Identify which cell holds the provided text, then report its (x, y) central coordinate. 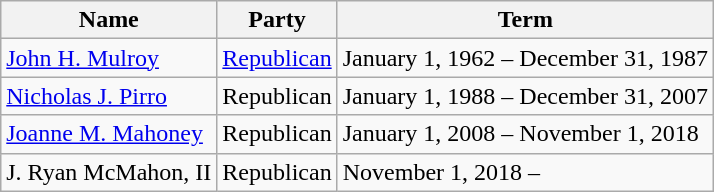
Joanne M. Mahoney (109, 134)
Name (109, 20)
November 1, 2018 – (525, 172)
Term (525, 20)
January 1, 2008 – November 1, 2018 (525, 134)
John H. Mulroy (109, 58)
January 1, 1988 – December 31, 2007 (525, 96)
Party (277, 20)
January 1, 1962 – December 31, 1987 (525, 58)
Nicholas J. Pirro (109, 96)
J. Ryan McMahon, II (109, 172)
